Capture the cell that displays the provided text and extract its (X, Y) central coordinate. 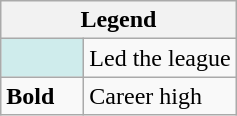
Legend (118, 20)
Led the league (160, 58)
Career high (160, 96)
Bold (42, 96)
